Search for the cell housing the specified text and yield its [X, Y] center coordinate. 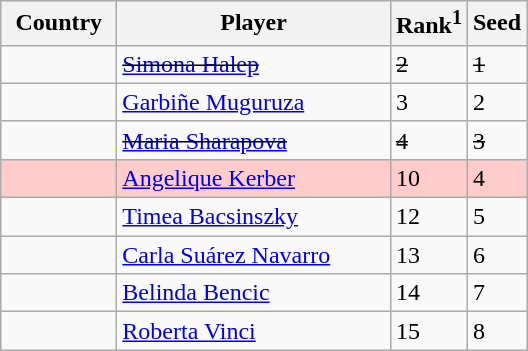
13 [428, 255]
Roberta Vinci [254, 331]
15 [428, 331]
7 [496, 293]
14 [428, 293]
Rank1 [428, 24]
Timea Bacsinszky [254, 217]
Seed [496, 24]
Belinda Bencic [254, 293]
Country [59, 24]
Player [254, 24]
12 [428, 217]
10 [428, 178]
5 [496, 217]
8 [496, 331]
Simona Halep [254, 64]
Maria Sharapova [254, 140]
Angelique Kerber [254, 178]
Garbiñe Muguruza [254, 102]
6 [496, 255]
Carla Suárez Navarro [254, 255]
1 [496, 64]
